Return the (X, Y) coordinate for the center point of the cell that contains the specified text.  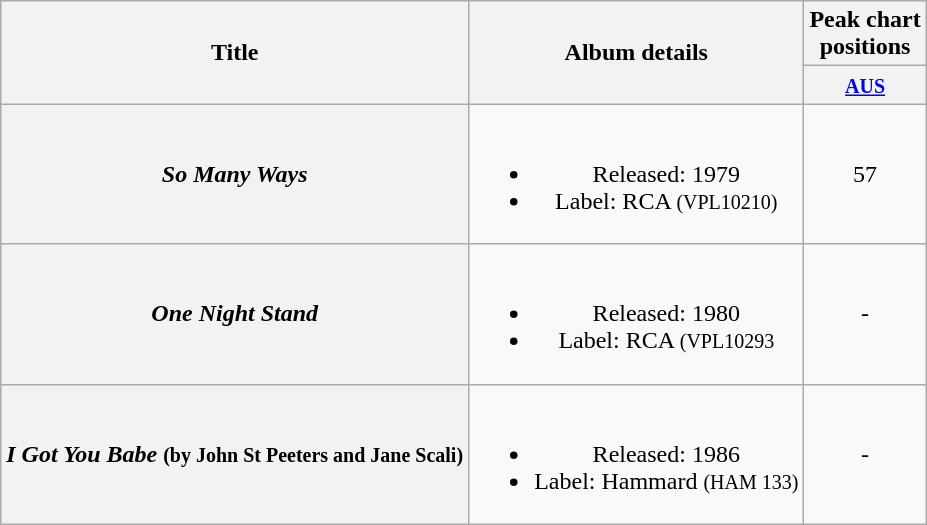
57 (865, 174)
Released: 1980Label: RCA (VPL10293 (636, 314)
Album details (636, 52)
Released: 1986Label: Hammard (HAM 133) (636, 454)
Title (235, 52)
Released: 1979Label: RCA (VPL10210) (636, 174)
Peak chartpositions (865, 34)
So Many Ways (235, 174)
AUS (865, 85)
One Night Stand (235, 314)
I Got You Babe (by John St Peeters and Jane Scali) (235, 454)
